Search for the cell housing the specified text and yield its [x, y] center coordinate. 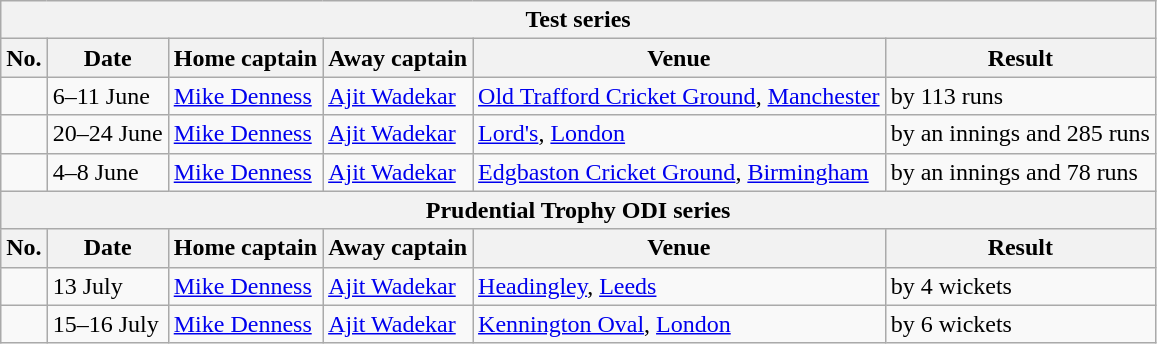
by 113 runs [1020, 96]
4–8 June [108, 172]
6–11 June [108, 96]
20–24 June [108, 134]
by an innings and 78 runs [1020, 172]
15–16 July [108, 324]
Kennington Oval, London [680, 324]
by an innings and 285 runs [1020, 134]
by 6 wickets [1020, 324]
Headingley, Leeds [680, 286]
13 July [108, 286]
Lord's, London [680, 134]
by 4 wickets [1020, 286]
Prudential Trophy ODI series [578, 210]
Edgbaston Cricket Ground, Birmingham [680, 172]
Old Trafford Cricket Ground, Manchester [680, 96]
Test series [578, 20]
